Identify which cell holds the provided text, then report its [X, Y] central coordinate. 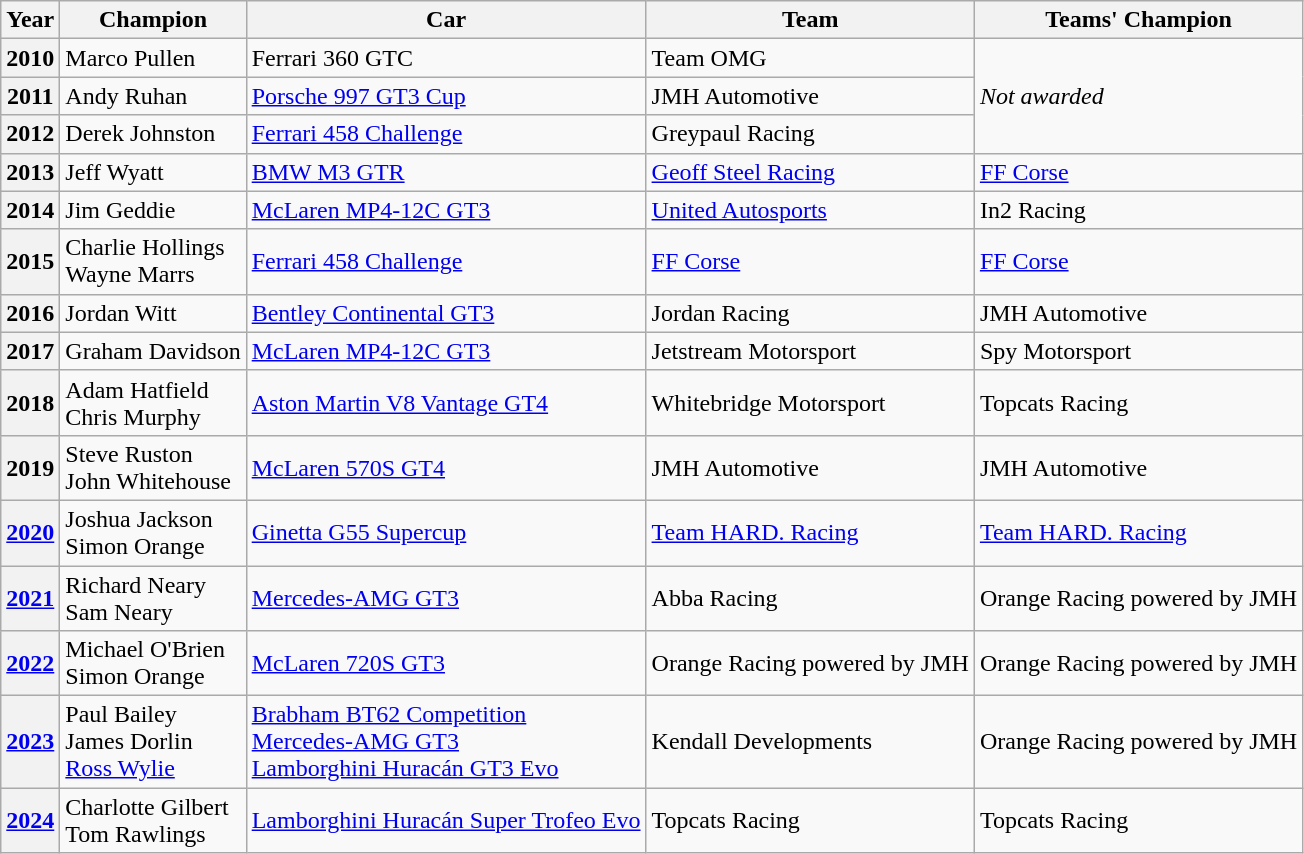
Whitebridge Motorsport [810, 402]
Graham Davidson [153, 351]
2021 [30, 598]
Car [446, 20]
McLaren 570S GT4 [446, 468]
Aston Martin V8 Vantage GT4 [446, 402]
2020 [30, 532]
Paul Bailey James Dorlin Ross Wylie [153, 742]
Bentley Continental GT3 [446, 313]
Andy Ruhan [153, 96]
2019 [30, 468]
Jetstream Motorsport [810, 351]
Year [30, 20]
2017 [30, 351]
Champion [153, 20]
2016 [30, 313]
Greypaul Racing [810, 134]
Marco Pullen [153, 58]
Steve Ruston John Whitehouse [153, 468]
Mercedes-AMG GT3 [446, 598]
Not awarded [1138, 96]
2023 [30, 742]
BMW M3 GTR [446, 172]
2018 [30, 402]
2013 [30, 172]
2022 [30, 664]
Ferrari 360 GTC [446, 58]
Derek Johnston [153, 134]
Lamborghini Huracán Super Trofeo Evo [446, 820]
Porsche 997 GT3 Cup [446, 96]
Abba Racing [810, 598]
Joshua Jackson Simon Orange [153, 532]
Michael O'Brien Simon Orange [153, 664]
Jim Geddie [153, 210]
Ginetta G55 Supercup [446, 532]
2014 [30, 210]
Kendall Developments [810, 742]
United Autosports [810, 210]
Adam Hatfield Chris Murphy [153, 402]
Jordan Witt [153, 313]
Charlie Hollings Wayne Marrs [153, 262]
2024 [30, 820]
Jordan Racing [810, 313]
Spy Motorsport [1138, 351]
In2 Racing [1138, 210]
Team [810, 20]
Brabham BT62 CompetitionMercedes-AMG GT3Lamborghini Huracán GT3 Evo [446, 742]
Team OMG [810, 58]
Richard Neary Sam Neary [153, 598]
Charlotte Gilbert Tom Rawlings [153, 820]
McLaren 720S GT3 [446, 664]
2010 [30, 58]
2015 [30, 262]
2011 [30, 96]
Geoff Steel Racing [810, 172]
Jeff Wyatt [153, 172]
2012 [30, 134]
Teams' Champion [1138, 20]
